For the text-containing cell, return its midpoint in [X, Y] coordinate format. 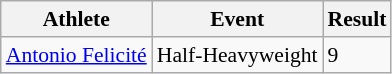
Event [238, 19]
Athlete [76, 19]
Antonio Felicité [76, 55]
9 [358, 55]
Result [358, 19]
Half-Heavyweight [238, 55]
